Return the [x, y] coordinate for the center point of the cell that contains the specified text.  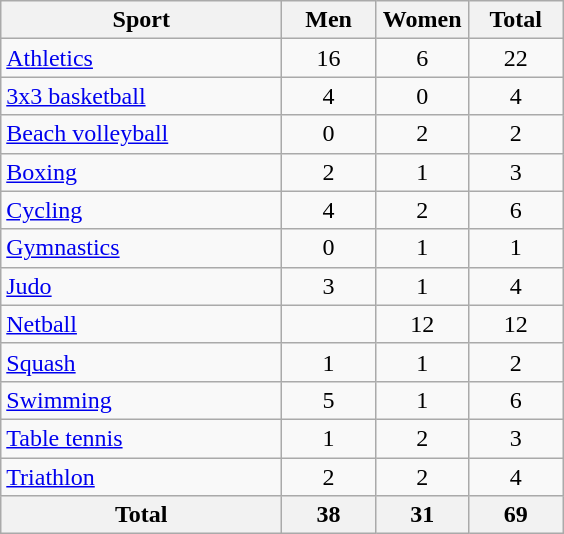
Gymnastics [142, 248]
Women [422, 20]
Beach volleyball [142, 134]
Squash [142, 362]
Cycling [142, 210]
Sport [142, 20]
Swimming [142, 400]
Boxing [142, 172]
Triathlon [142, 477]
Men [329, 20]
Netball [142, 324]
31 [422, 515]
Judo [142, 286]
22 [516, 58]
16 [329, 58]
38 [329, 515]
3x3 basketball [142, 96]
69 [516, 515]
Athletics [142, 58]
Table tennis [142, 438]
5 [329, 400]
